Locate the cell with the specified text and output its [X, Y] center coordinate. 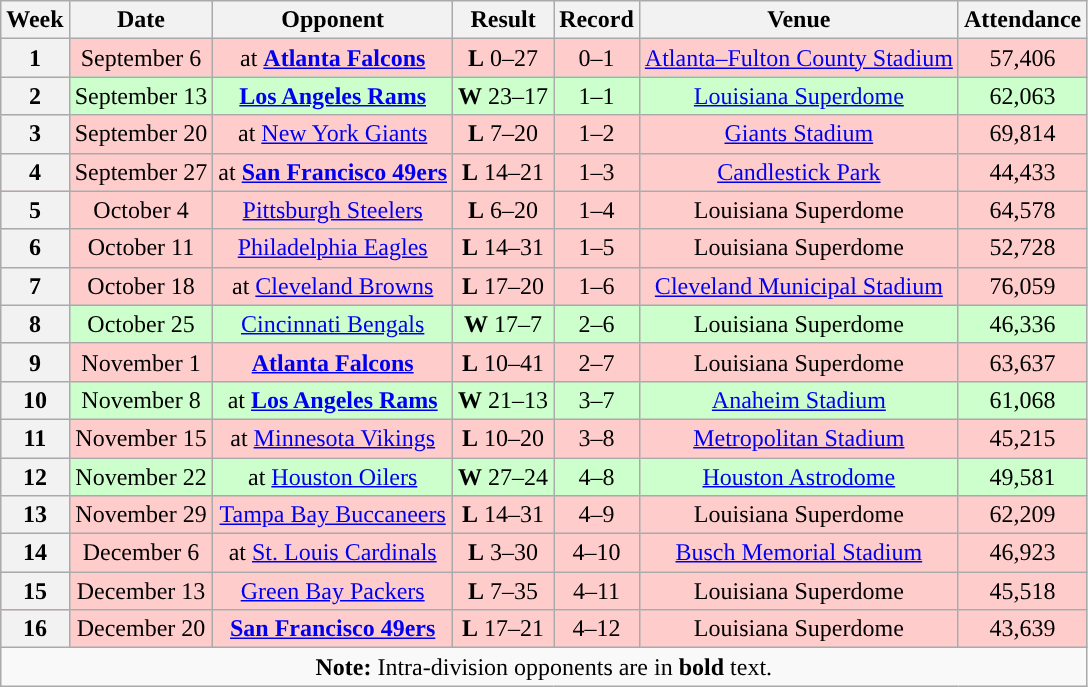
76,059 [1022, 286]
1 [35, 58]
Venue [798, 20]
Pittsburgh Steelers [333, 210]
at Minnesota Vikings [333, 438]
13 [35, 515]
L 7–20 [504, 134]
Busch Memorial Stadium [798, 553]
4–10 [597, 553]
6 [35, 248]
43,639 [1022, 629]
45,215 [1022, 438]
62,063 [1022, 96]
October 25 [141, 324]
December 6 [141, 553]
10 [35, 400]
L 10–20 [504, 438]
63,637 [1022, 362]
61,068 [1022, 400]
L 14–21 [504, 172]
L 10–41 [504, 362]
7 [35, 286]
57,406 [1022, 58]
Note: Intra-division opponents are in bold text. [544, 667]
November 22 [141, 477]
at St. Louis Cardinals [333, 553]
2 [35, 96]
1–1 [597, 96]
at San Francisco 49ers [333, 172]
Attendance [1022, 20]
8 [35, 324]
at Cleveland Browns [333, 286]
0–1 [597, 58]
October 4 [141, 210]
3–7 [597, 400]
at Los Angeles Rams [333, 400]
62,209 [1022, 515]
64,578 [1022, 210]
November 15 [141, 438]
L 7–35 [504, 591]
3 [35, 134]
at New York Giants [333, 134]
49,581 [1022, 477]
December 13 [141, 591]
52,728 [1022, 248]
W 27–24 [504, 477]
5 [35, 210]
November 8 [141, 400]
1–4 [597, 210]
Metropolitan Stadium [798, 438]
L 3–30 [504, 553]
October 11 [141, 248]
Date [141, 20]
1–3 [597, 172]
4–12 [597, 629]
at Atlanta Falcons [333, 58]
15 [35, 591]
W 23–17 [504, 96]
12 [35, 477]
L 17–20 [504, 286]
September 13 [141, 96]
November 1 [141, 362]
46,336 [1022, 324]
Atlanta Falcons [333, 362]
Giants Stadium [798, 134]
16 [35, 629]
San Francisco 49ers [333, 629]
Philadelphia Eagles [333, 248]
4–8 [597, 477]
2–6 [597, 324]
L 0–27 [504, 58]
Los Angeles Rams [333, 96]
L 17–21 [504, 629]
L 6–20 [504, 210]
3–8 [597, 438]
4–9 [597, 515]
Cincinnati Bengals [333, 324]
1–5 [597, 248]
September 6 [141, 58]
Candlestick Park [798, 172]
Green Bay Packers [333, 591]
Houston Astrodome [798, 477]
46,923 [1022, 553]
October 18 [141, 286]
4 [35, 172]
September 27 [141, 172]
Cleveland Municipal Stadium [798, 286]
November 29 [141, 515]
Week [35, 20]
Opponent [333, 20]
Anaheim Stadium [798, 400]
December 20 [141, 629]
W 17–7 [504, 324]
Tampa Bay Buccaneers [333, 515]
44,433 [1022, 172]
Atlanta–Fulton County Stadium [798, 58]
Result [504, 20]
1–6 [597, 286]
14 [35, 553]
9 [35, 362]
4–11 [597, 591]
2–7 [597, 362]
Record [597, 20]
September 20 [141, 134]
at Houston Oilers [333, 477]
11 [35, 438]
45,518 [1022, 591]
1–2 [597, 134]
69,814 [1022, 134]
W 21–13 [504, 400]
